Output the [X, Y] coordinate of the center of the cell containing the given text.  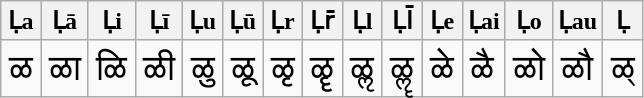
Ḷu [203, 21]
Ḷ [623, 21]
ळॣ [402, 68]
ळु [203, 68]
Ḷr̄ [322, 21]
ळॄ [322, 68]
ळृ [283, 68]
ळि [112, 68]
Ḷe [442, 21]
ळी [158, 68]
Ḷā [64, 21]
ळो [528, 68]
ळू [243, 68]
Ḷī [158, 21]
ळ् [623, 68]
ळे [442, 68]
Ḷai [484, 21]
Ḷa [21, 21]
ळा [64, 68]
Ḷl̄ [402, 21]
ळै [484, 68]
Ḷr [283, 21]
ळॢ [362, 68]
Ḷau [578, 21]
Ḷi [112, 21]
Ḷū [243, 21]
Ḷl [362, 21]
ळौ [578, 68]
Ḷo [528, 21]
ळ [21, 68]
